Scan for the cell matching the given text and deliver its [X, Y] coordinate at center. 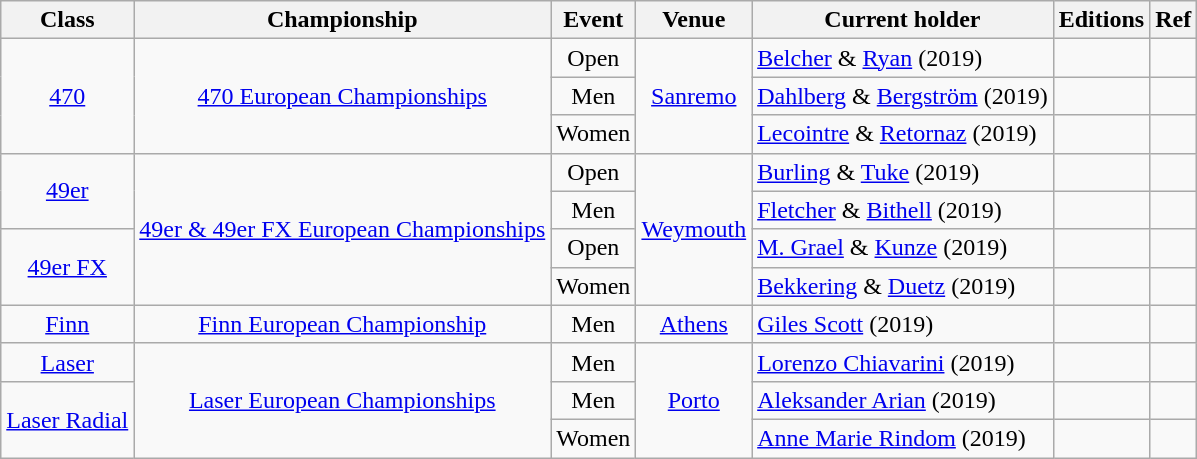
Weymouth [694, 229]
49er & 49er FX European Championships [342, 229]
Aleksander Arian (2019) [903, 400]
Sanremo [694, 96]
Event [594, 20]
Editions [1101, 20]
Class [68, 20]
Venue [694, 20]
Fletcher & Bithell (2019) [903, 210]
Bekkering & Duetz (2019) [903, 286]
Laser European Championships [342, 400]
Laser Radial [68, 419]
Finn [68, 324]
Laser [68, 362]
Lecointre & Retornaz (2019) [903, 134]
Giles Scott (2019) [903, 324]
Porto [694, 400]
M. Grael & Kunze (2019) [903, 248]
Athens [694, 324]
Current holder [903, 20]
Anne Marie Rindom (2019) [903, 438]
470 European Championships [342, 96]
Ref [1174, 20]
49er FX [68, 267]
Championship [342, 20]
470 [68, 96]
Burling & Tuke (2019) [903, 172]
Lorenzo Chiavarini (2019) [903, 362]
49er [68, 191]
Dahlberg & Bergström (2019) [903, 96]
Finn European Championship [342, 324]
Belcher & Ryan (2019) [903, 58]
